Output the (x, y) coordinate of the center of the cell containing the given text.  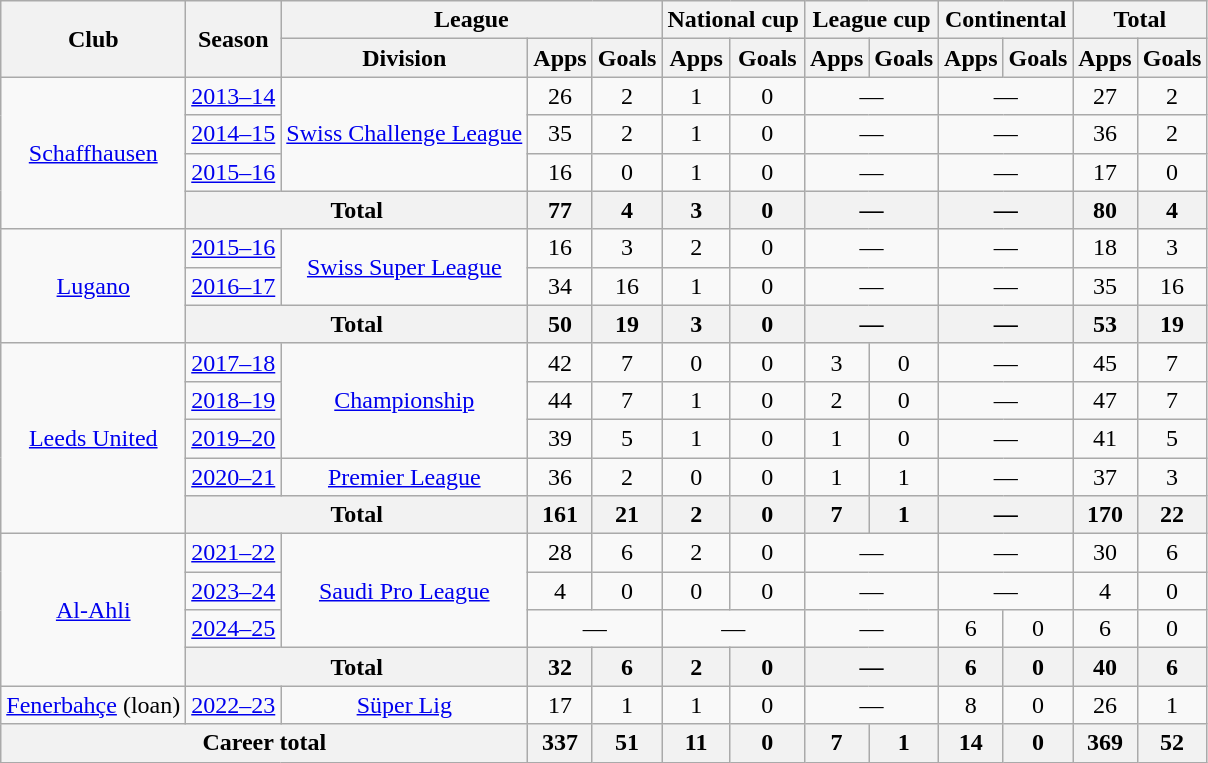
Career total (264, 743)
18 (1105, 248)
53 (1105, 324)
27 (1105, 96)
22 (1172, 515)
Championship (404, 400)
41 (1105, 438)
2020–21 (234, 477)
2024–25 (234, 629)
77 (560, 210)
44 (560, 400)
14 (971, 743)
2022–23 (234, 705)
Süper Lig (404, 705)
2014–15 (234, 134)
Season (234, 39)
Schaffhausen (94, 153)
42 (560, 362)
170 (1105, 515)
Swiss Super League (404, 267)
2013–14 (234, 96)
30 (1105, 553)
Premier League (404, 477)
37 (1105, 477)
Division (404, 58)
80 (1105, 210)
47 (1105, 400)
2023–24 (234, 591)
2016–17 (234, 286)
Saudi Pro League (404, 591)
Swiss Challenge League (404, 134)
National cup (733, 20)
Fenerbahçe (loan) (94, 705)
161 (560, 515)
32 (560, 667)
Leeds United (94, 438)
51 (627, 743)
369 (1105, 743)
2019–20 (234, 438)
2018–19 (234, 400)
39 (560, 438)
40 (1105, 667)
337 (560, 743)
Lugano (94, 286)
Al-Ahli (94, 610)
45 (1105, 362)
Continental (1006, 20)
Club (94, 39)
League (472, 20)
2021–22 (234, 553)
21 (627, 515)
50 (560, 324)
52 (1172, 743)
League cup (871, 20)
8 (971, 705)
34 (560, 286)
28 (560, 553)
11 (696, 743)
2017–18 (234, 362)
